Output the [x, y] coordinate of the center of the cell containing the given text.  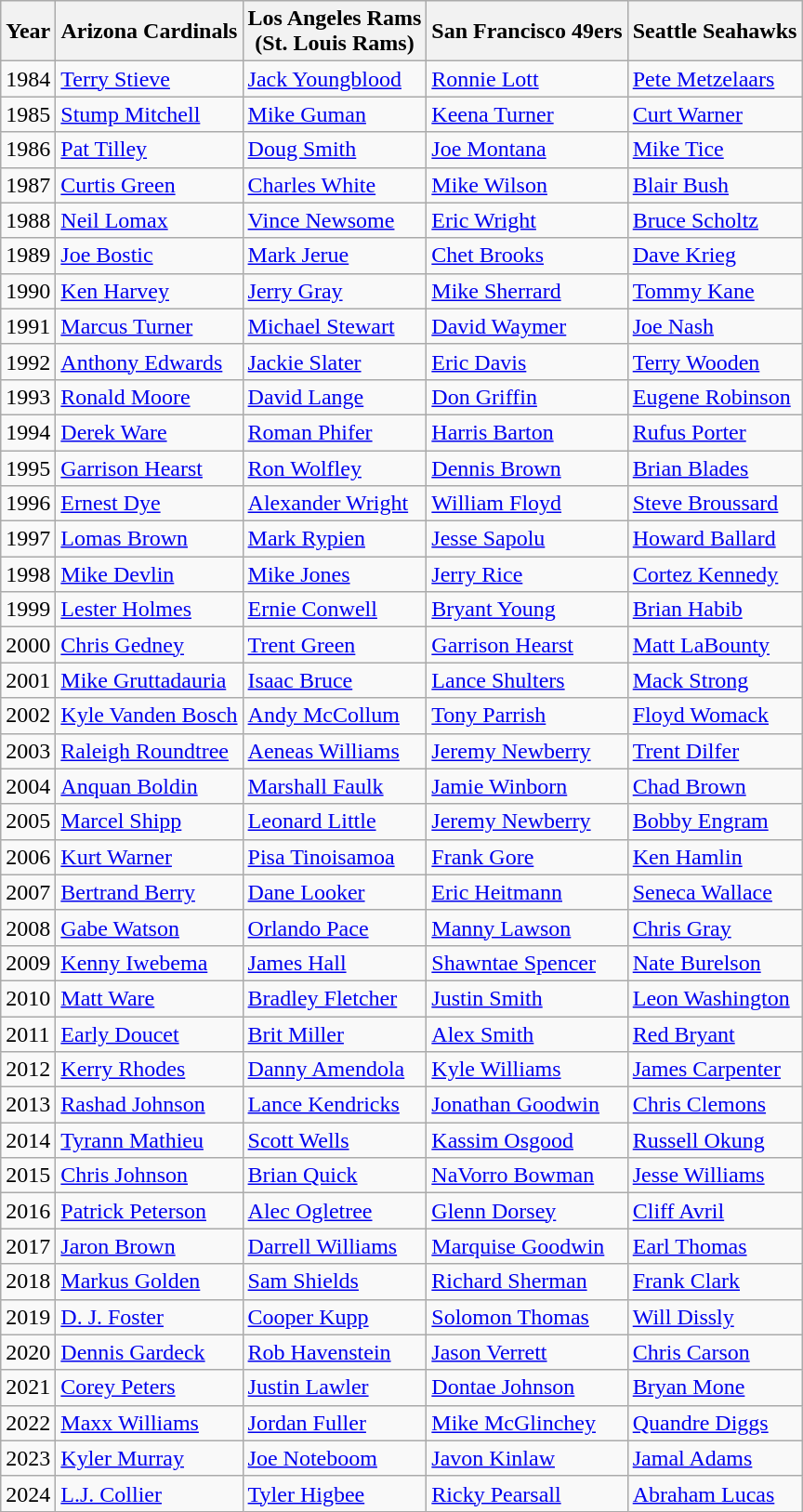
1996 [28, 504]
Alec Ogletree [335, 1211]
Rob Havenstein [335, 1352]
Lester Holmes [149, 610]
Vince Newsome [335, 220]
Danny Amendola [335, 1070]
Solomon Thomas [527, 1317]
Dontae Johnson [527, 1387]
Brian Quick [335, 1176]
Pat Tilley [149, 150]
Isaac Bruce [335, 680]
Dane Looker [335, 892]
Frank Gore [527, 857]
Chris Gray [715, 927]
Bertrand Berry [149, 892]
Rashad Johnson [149, 1105]
Leon Washington [715, 998]
Eric Heitmann [527, 892]
Jason Verrett [527, 1352]
Curt Warner [715, 114]
Orlando Pace [335, 927]
Eugene Robinson [715, 397]
Year [28, 32]
David Waymer [527, 326]
Joe Nash [715, 326]
Brian Blades [715, 467]
Ronnie Lott [527, 79]
1989 [28, 256]
Chris Clemons [715, 1105]
Jackie Slater [335, 362]
Jaron Brown [149, 1246]
Bryan Mone [715, 1387]
Ronald Moore [149, 397]
Aeneas Williams [335, 751]
1995 [28, 467]
Glenn Dorsey [527, 1211]
2011 [28, 1034]
Anthony Edwards [149, 362]
Marshall Faulk [335, 786]
Marquise Goodwin [527, 1246]
2000 [28, 645]
Mark Jerue [335, 256]
Jerry Gray [335, 291]
Jamie Winborn [527, 786]
Cooper Kupp [335, 1317]
Mark Rypien [335, 539]
Steve Broussard [715, 504]
Tyrann Mathieu [149, 1140]
Leonard Little [335, 822]
Mike Sherrard [527, 291]
Cliff Avril [715, 1211]
Lance Kendricks [335, 1105]
Pisa Tinoisamoa [335, 857]
2016 [28, 1211]
Mike Jones [335, 574]
Chris Carson [715, 1352]
NaVorro Bowman [527, 1176]
2023 [28, 1458]
Roman Phifer [335, 432]
2010 [28, 998]
1998 [28, 574]
Markus Golden [149, 1282]
Anquan Boldin [149, 786]
Keena Turner [527, 114]
1999 [28, 610]
Seneca Wallace [715, 892]
Bryant Young [527, 610]
2008 [28, 927]
Mike Devlin [149, 574]
Nate Burelson [715, 963]
2005 [28, 822]
2007 [28, 892]
Early Doucet [149, 1034]
Abraham Lucas [715, 1493]
Terry Stieve [149, 79]
2009 [28, 963]
Harris Barton [527, 432]
Jerry Rice [527, 574]
2019 [28, 1317]
Kurt Warner [149, 857]
Brit Miller [335, 1034]
Rufus Porter [715, 432]
Ron Wolfley [335, 467]
Don Griffin [527, 397]
2017 [28, 1246]
Trent Dilfer [715, 751]
Sam Shields [335, 1282]
Justin Lawler [335, 1387]
1994 [28, 432]
Charles White [335, 185]
2024 [28, 1493]
Jordan Fuller [335, 1423]
Doug Smith [335, 150]
Manny Lawson [527, 927]
Ken Hamlin [715, 857]
1986 [28, 150]
1993 [28, 397]
1997 [28, 539]
Bradley Fletcher [335, 998]
1990 [28, 291]
Ken Harvey [149, 291]
Jesse Williams [715, 1176]
Michael Stewart [335, 326]
Quandre Diggs [715, 1423]
Javon Kinlaw [527, 1458]
Patrick Peterson [149, 1211]
Mike Guman [335, 114]
Alex Smith [527, 1034]
1988 [28, 220]
Brian Habib [715, 610]
Tyler Higbee [335, 1493]
L.J. Collier [149, 1493]
Mike Wilson [527, 185]
Dave Krieg [715, 256]
Joe Bostic [149, 256]
Lomas Brown [149, 539]
2001 [28, 680]
Floyd Womack [715, 716]
Blair Bush [715, 185]
Mike Tice [715, 150]
D. J. Foster [149, 1317]
Chris Gedney [149, 645]
Mike Gruttadauria [149, 680]
Richard Sherman [527, 1282]
Corey Peters [149, 1387]
Joe Montana [527, 150]
Kyle Williams [527, 1070]
Kerry Rhodes [149, 1070]
2018 [28, 1282]
Ernest Dye [149, 504]
James Hall [335, 963]
Curtis Green [149, 185]
Ricky Pearsall [527, 1493]
2003 [28, 751]
Raleigh Roundtree [149, 751]
Russell Okung [715, 1140]
1991 [28, 326]
Seattle Seahawks [715, 32]
2020 [28, 1352]
Marcus Turner [149, 326]
Derek Ware [149, 432]
Gabe Watson [149, 927]
Kassim Osgood [527, 1140]
Kyler Murray [149, 1458]
2004 [28, 786]
Red Bryant [715, 1034]
Mack Strong [715, 680]
Jesse Sapolu [527, 539]
Chet Brooks [527, 256]
Kyle Vanden Bosch [149, 716]
Bobby Engram [715, 822]
San Francisco 49ers [527, 32]
Stump Mitchell [149, 114]
Chris Johnson [149, 1176]
Lance Shulters [527, 680]
James Carpenter [715, 1070]
Justin Smith [527, 998]
Jonathan Goodwin [527, 1105]
Terry Wooden [715, 362]
Tony Parrish [527, 716]
2002 [28, 716]
Matt Ware [149, 998]
Chad Brown [715, 786]
Kenny Iwebema [149, 963]
Ernie Conwell [335, 610]
Frank Clark [715, 1282]
1992 [28, 362]
Eric Wright [527, 220]
2022 [28, 1423]
Pete Metzelaars [715, 79]
Andy McCollum [335, 716]
2012 [28, 1070]
2013 [28, 1105]
Alexander Wright [335, 504]
Neil Lomax [149, 220]
Scott Wells [335, 1140]
Eric Davis [527, 362]
Jack Youngblood [335, 79]
Earl Thomas [715, 1246]
Dennis Gardeck [149, 1352]
Tommy Kane [715, 291]
1984 [28, 79]
2006 [28, 857]
Bruce Scholtz [715, 220]
Darrell Williams [335, 1246]
William Floyd [527, 504]
Dennis Brown [527, 467]
Howard Ballard [715, 539]
Los Angeles Rams(St. Louis Rams) [335, 32]
Arizona Cardinals [149, 32]
Shawntae Spencer [527, 963]
2021 [28, 1387]
Matt LaBounty [715, 645]
Jamal Adams [715, 1458]
Marcel Shipp [149, 822]
Joe Noteboom [335, 1458]
Will Dissly [715, 1317]
1987 [28, 185]
2015 [28, 1176]
1985 [28, 114]
Cortez Kennedy [715, 574]
2014 [28, 1140]
Trent Green [335, 645]
Maxx Williams [149, 1423]
Mike McGlinchey [527, 1423]
David Lange [335, 397]
